Detect which cell encompasses the target text, then output its (X, Y) center coordinate. 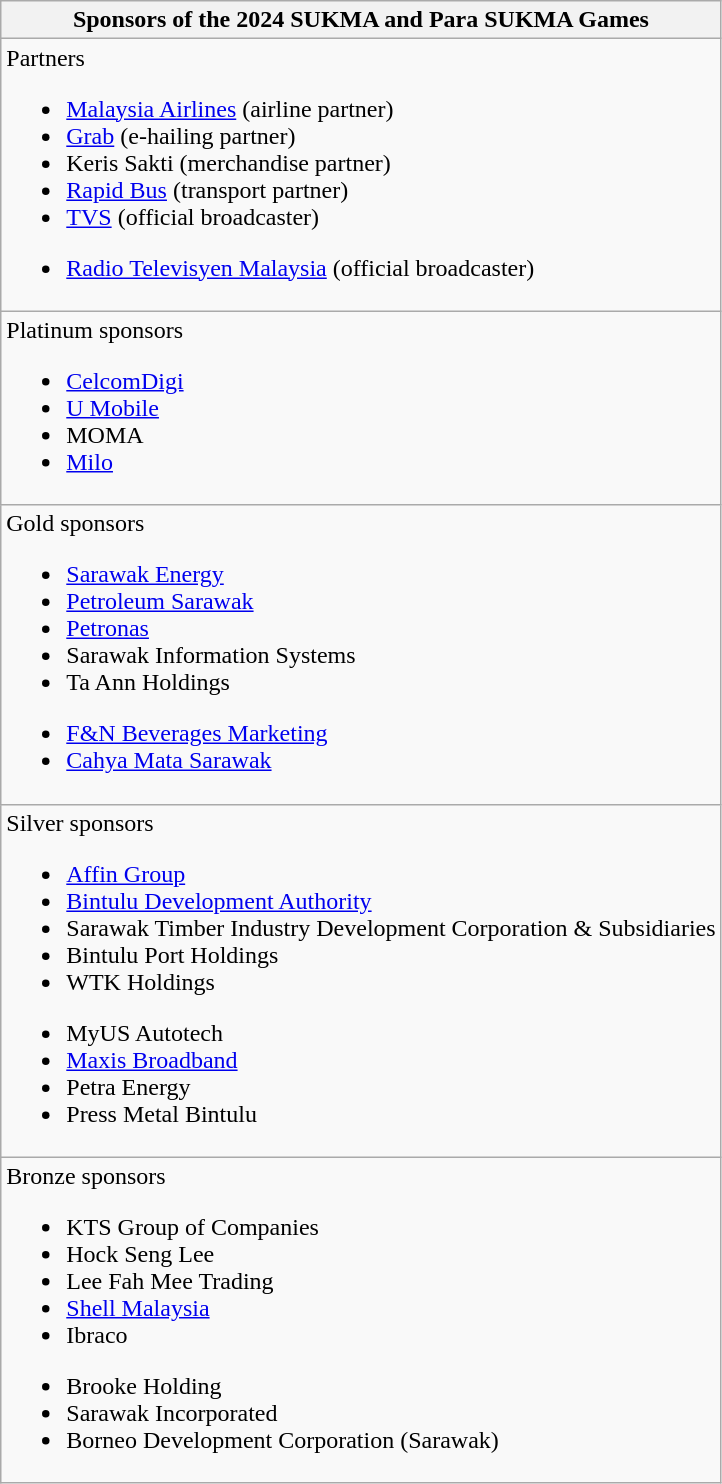
Sponsors of the 2024 SUKMA and Para SUKMA Games (361, 20)
Platinum sponsors CelcomDigiU MobileMOMAMilo (361, 408)
Gold sponsors Sarawak EnergyPetroleum SarawakPetronasSarawak Information SystemsTa Ann HoldingsF&N Beverages MarketingCahya Mata Sarawak (361, 654)
